Return [x, y] of the center of cell containing provided text 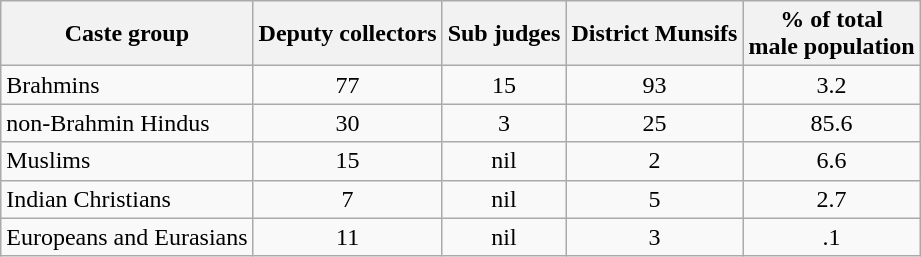
Deputy collectors [348, 34]
Indian Christians [127, 199]
2.7 [832, 199]
6.6 [832, 161]
93 [654, 85]
7 [348, 199]
.1 [832, 237]
Caste group [127, 34]
85.6 [832, 123]
2 [654, 161]
77 [348, 85]
% of total male population [832, 34]
non-Brahmin Hindus [127, 123]
Europeans and Eurasians [127, 237]
District Munsifs [654, 34]
Muslims [127, 161]
25 [654, 123]
30 [348, 123]
Sub judges [504, 34]
3.2 [832, 85]
Brahmins [127, 85]
11 [348, 237]
5 [654, 199]
